From the cell containing the given text, extract its center point as [x, y] coordinate. 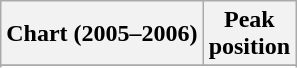
Peakposition [249, 34]
Chart (2005–2006) [102, 34]
